Return (x, y) of the center of cell containing provided text 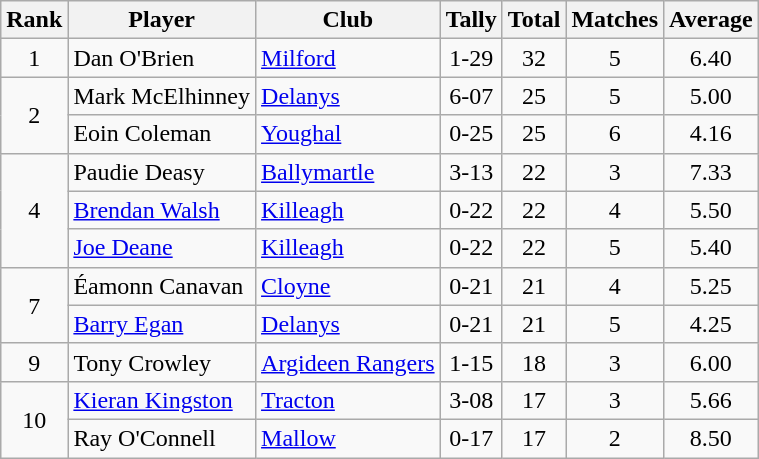
7.33 (712, 172)
Ballymartle (348, 172)
3-08 (471, 400)
5.66 (712, 400)
0-25 (471, 134)
6-07 (471, 96)
10 (34, 419)
Club (348, 20)
Cloyne (348, 286)
4.16 (712, 134)
5.25 (712, 286)
Kieran Kingston (162, 400)
1-15 (471, 362)
18 (534, 362)
4.25 (712, 324)
Eoin Coleman (162, 134)
Ray O'Connell (162, 438)
Paudie Deasy (162, 172)
3-13 (471, 172)
Brendan Walsh (162, 210)
Matches (615, 20)
Youghal (348, 134)
Tony Crowley (162, 362)
Mallow (348, 438)
5.50 (712, 210)
0-17 (471, 438)
7 (34, 305)
Tally (471, 20)
Tracton (348, 400)
5.40 (712, 248)
Mark McElhinney (162, 96)
Dan O'Brien (162, 58)
Argideen Rangers (348, 362)
Barry Egan (162, 324)
Rank (34, 20)
Total (534, 20)
1 (34, 58)
Milford (348, 58)
Éamonn Canavan (162, 286)
Joe Deane (162, 248)
Average (712, 20)
6.00 (712, 362)
32 (534, 58)
8.50 (712, 438)
Player (162, 20)
6 (615, 134)
1-29 (471, 58)
9 (34, 362)
6.40 (712, 58)
5.00 (712, 96)
